Output the [x, y] coordinate of the center of the cell containing the given text.  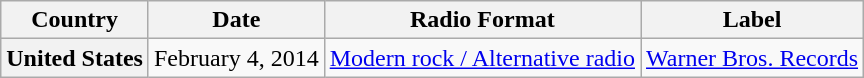
February 4, 2014 [236, 58]
Date [236, 20]
Radio Format [482, 20]
Country [75, 20]
Warner Bros. Records [752, 58]
Modern rock / Alternative radio [482, 58]
United States [75, 58]
Label [752, 20]
